Determine the (x, y) coordinate at the center of the cell enclosing the given text.  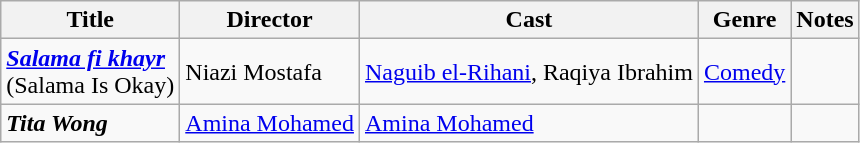
Director (270, 20)
Title (90, 20)
Tita Wong (90, 123)
Naguib el-Rihani, Raqiya Ibrahim (528, 72)
Genre (744, 20)
Salama fi khayr (Salama Is Okay) (90, 72)
Cast (528, 20)
Niazi Mostafa (270, 72)
Comedy (744, 72)
Notes (825, 20)
